Locate the cell with the specified text and output its [X, Y] center coordinate. 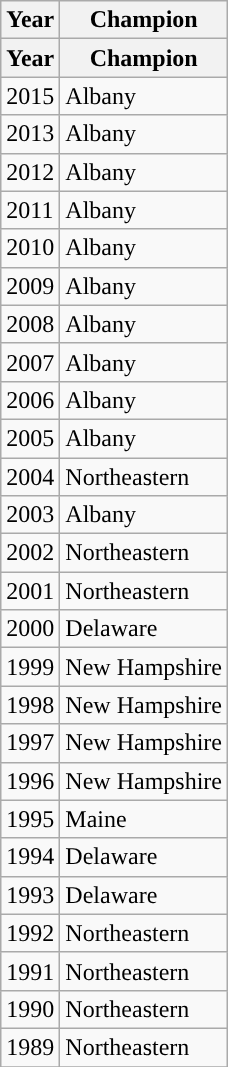
2002 [30, 553]
2013 [30, 134]
Maine [144, 819]
1990 [30, 1009]
2012 [30, 172]
2003 [30, 515]
1998 [30, 705]
2010 [30, 248]
1993 [30, 895]
1992 [30, 933]
2006 [30, 400]
1995 [30, 819]
1989 [30, 1047]
2007 [30, 362]
1994 [30, 857]
2011 [30, 210]
1991 [30, 971]
2005 [30, 438]
2015 [30, 96]
2008 [30, 324]
2000 [30, 629]
2004 [30, 477]
2001 [30, 591]
1999 [30, 667]
1997 [30, 743]
1996 [30, 781]
2009 [30, 286]
